Find where the given text appears and provide that cell's center as [X, Y] coordinate. 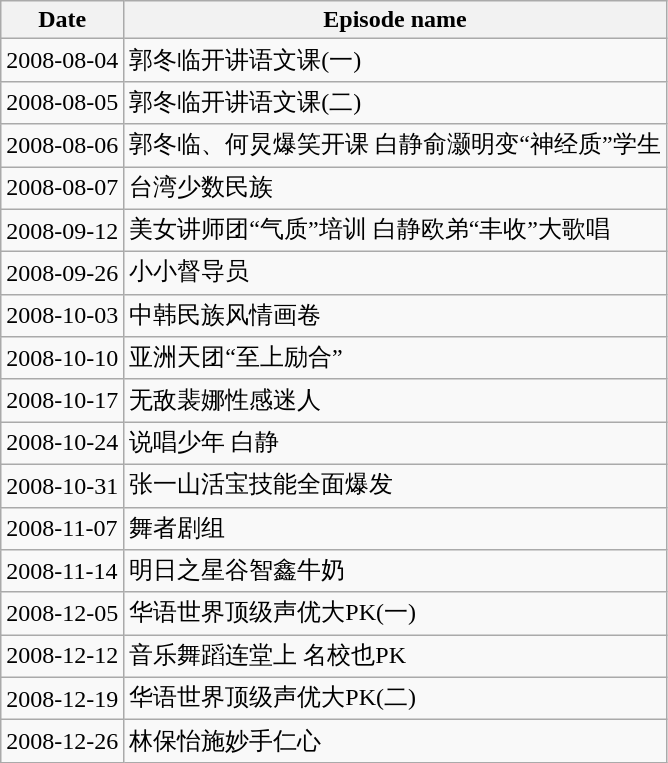
2008-08-05 [62, 102]
2008-11-14 [62, 572]
明日之星谷智鑫牛奶 [395, 572]
华语世界顶级声优大PK(二) [395, 698]
Episode name [395, 20]
2008-09-12 [62, 230]
2008-10-17 [62, 400]
音乐舞蹈连堂上 名校也PK [395, 656]
无敌裴娜性感迷人 [395, 400]
2008-12-19 [62, 698]
张一山活宝技能全面爆发 [395, 486]
2008-08-06 [62, 146]
2008-08-07 [62, 188]
2008-12-26 [62, 742]
舞者剧组 [395, 528]
2008-10-10 [62, 358]
说唱少年 白静 [395, 444]
华语世界顶级声优大PK(一) [395, 614]
郭冬临开讲语文课(二) [395, 102]
小小督导员 [395, 274]
2008-11-07 [62, 528]
2008-12-05 [62, 614]
2008-10-03 [62, 316]
2008-10-31 [62, 486]
亚洲天团“至上励合” [395, 358]
台湾少数民族 [395, 188]
郭冬临开讲语文课(一) [395, 60]
2008-12-12 [62, 656]
美女讲师团“气质”培训 白静欧弟“丰收”大歌唱 [395, 230]
郭冬临、何炅爆笑开课 白静俞灏明变“神经质”学生 [395, 146]
2008-09-26 [62, 274]
2008-10-24 [62, 444]
2008-08-04 [62, 60]
Date [62, 20]
中韩民族风情画卷 [395, 316]
林保怡施妙手仁心 [395, 742]
